Provide the [X, Y] coordinate of the cell's center where the given text is located.  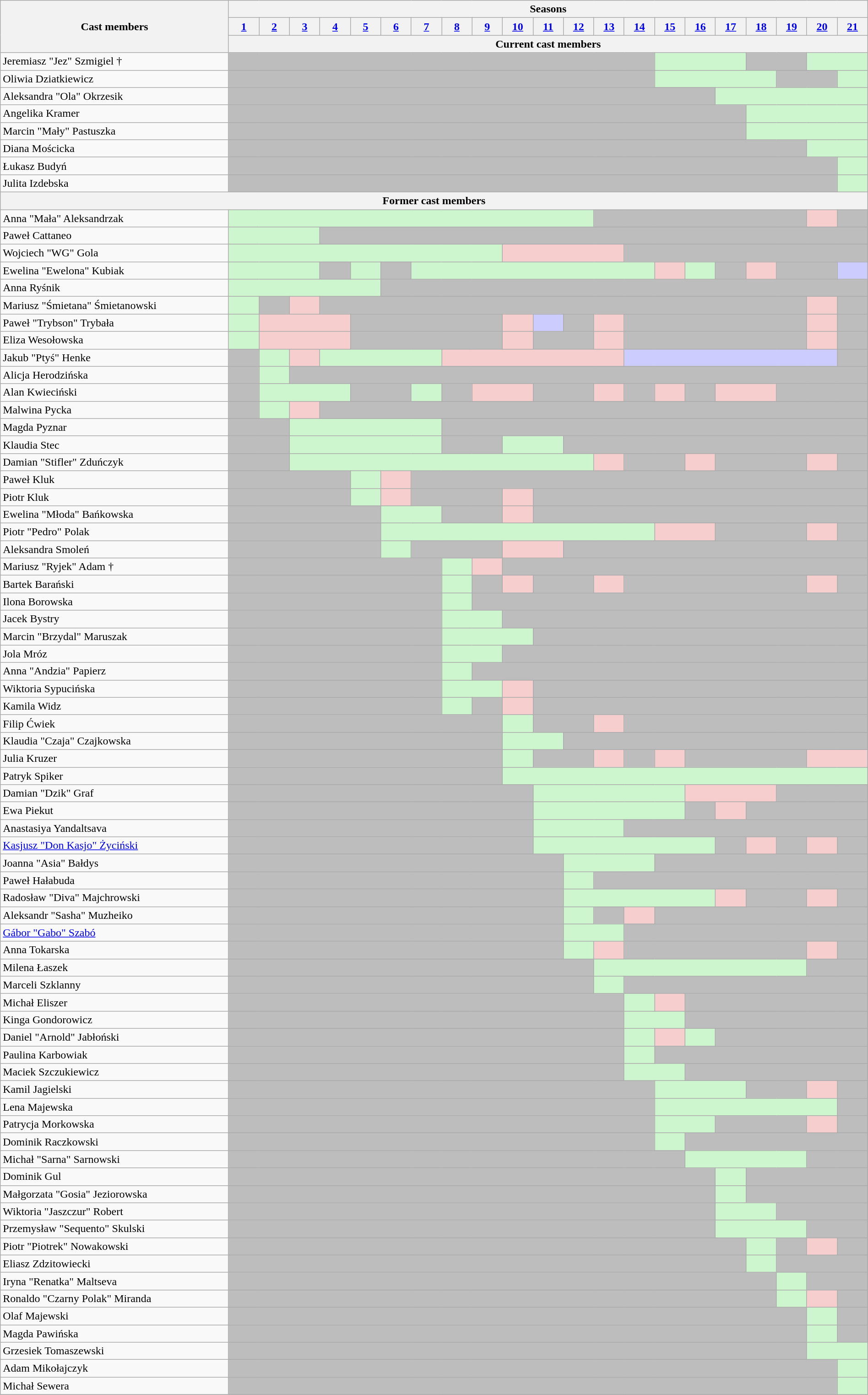
4 [335, 27]
Klaudia "Czaja" Czajkowska [114, 741]
Joanna "Asia" Bałdys [114, 863]
Alicja Herodzińska [114, 375]
Ewelina "Młoda" Bańkowska [114, 515]
Jola Mróz [114, 654]
Olaf Majewski [114, 1316]
Milena Łaszek [114, 967]
Bartek Barański [114, 584]
Wiktoria Sypucińska [114, 689]
Mariusz "Ryjek" Adam † [114, 567]
Michał "Sarna" Sarnowski [114, 1159]
1 [244, 27]
Radosław "Diva" Majchrowski [114, 898]
Patrycja Morkowska [114, 1124]
Damian "Stifler" Zduńczyk [114, 462]
Julia Kruzer [114, 758]
Patryk Spiker [114, 776]
Ewa Piekut [114, 811]
Aleksandra "Ola" Okrzesik [114, 96]
Ronaldo "Czarny Polak" Miranda [114, 1298]
Ewelina "Ewelona" Kubiak [114, 271]
Anna "Andzia" Papierz [114, 671]
Magda Pawińska [114, 1334]
Anastasiya Yandaltsava [114, 828]
Kamila Widz [114, 706]
Paweł "Trybson" Trybała [114, 323]
Marcin "Brzydal" Maruszak [114, 636]
Ilona Borowska [114, 602]
Filip Ćwiek [114, 723]
Angelika Kramer [114, 114]
Daniel "Arnold" Jabłoński [114, 1037]
Michał Eliszer [114, 1002]
Anna Tokarska [114, 950]
Anna Ryśnik [114, 288]
Paweł Hałabuda [114, 880]
Piotr Kluk [114, 497]
Damian "Dzik" Graf [114, 793]
Kasjusz "Don Kasjo" Życiński [114, 846]
14 [639, 27]
Gábor "Gabo" Szabó [114, 933]
15 [670, 27]
Oliwia Dziatkiewicz [114, 79]
Piotr "Pedro" Polak [114, 532]
3 [304, 27]
Eliza Wesołowska [114, 340]
Paweł Cattaneo [114, 236]
7 [426, 27]
8 [457, 27]
Michał Sewera [114, 1386]
Alan Kwieciński [114, 392]
Dominik Raczkowski [114, 1142]
Anna "Mała" Aleksandrzak [114, 218]
21 [852, 27]
Klaudia Stec [114, 445]
Seasons [548, 9]
Jeremiasz "Jez" Szmigiel † [114, 61]
12 [579, 27]
Wiktoria "Jaszczur" Robert [114, 1211]
Grzesiek Tomaszewski [114, 1351]
Lena Majewska [114, 1107]
Cast members [114, 27]
Paweł Kluk [114, 479]
Dominik Gul [114, 1177]
Malwina Pycka [114, 410]
20 [822, 27]
Jakub "Ptyś" Henke [114, 358]
Julita Izdebska [114, 183]
9 [487, 27]
Łukasz Budyń [114, 166]
13 [609, 27]
Przemysław "Sequento" Skulski [114, 1229]
19 [792, 27]
Jacek Bystry [114, 619]
6 [396, 27]
Kinga Gondorowicz [114, 1020]
5 [365, 27]
Marcin "Mały" Pastuszka [114, 131]
18 [761, 27]
Adam Mikołajczyk [114, 1368]
Eliasz Zdzitowiecki [114, 1264]
Wojciech "WG" Gola [114, 253]
16 [700, 27]
Maciek Szczukiewicz [114, 1072]
Iryna "Renatka" Maltseva [114, 1281]
Magda Pyznar [114, 427]
10 [518, 27]
2 [274, 27]
Marceli Szklanny [114, 985]
Małgorzata "Gosia" Jeziorowska [114, 1194]
Aleksandr "Sasha" Muzheiko [114, 915]
17 [731, 27]
Diana Mościcka [114, 148]
Piotr "Piotrek" Nowakowski [114, 1246]
Kamil Jagielski [114, 1090]
Former cast members [434, 201]
Aleksandra Smoleń [114, 549]
Paulina Karbowiak [114, 1054]
11 [548, 27]
Mariusz "Śmietana" Śmietanowski [114, 305]
Current cast members [548, 44]
